Return the [x, y] coordinate for the center point of the cell that contains the specified text.  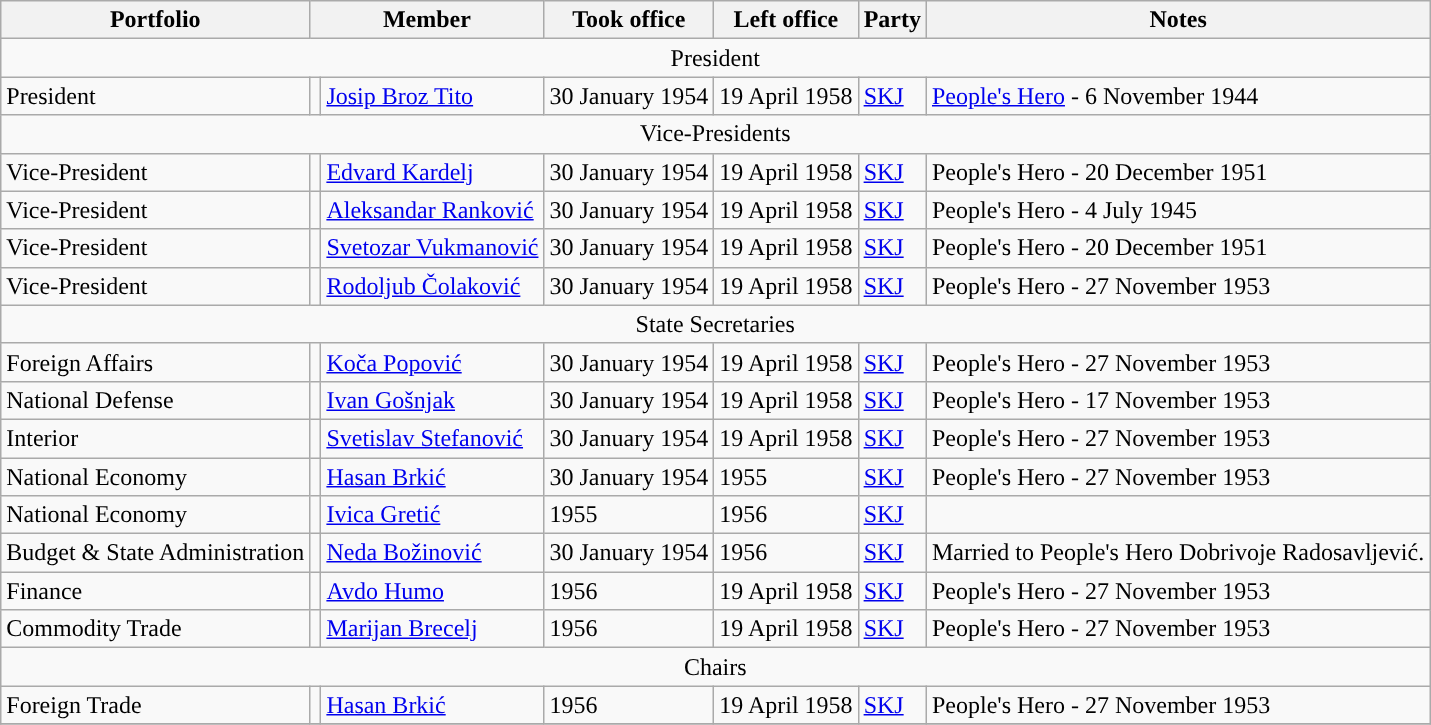
Commodity Trade [156, 629]
Neda Božinović [432, 553]
Budget & State Administration [156, 553]
Finance [156, 591]
Vice-Presidents [716, 134]
Edvard Kardelj [432, 172]
Marijan Brecelj [432, 629]
Member [427, 20]
Avdo Humo [432, 591]
Rodoljub Čolaković [432, 286]
Foreign Trade [156, 705]
Svetislav Stefanović [432, 438]
People's Hero - 17 November 1953 [1178, 400]
Chairs [716, 667]
Party [892, 20]
Aleksandar Ranković [432, 210]
State Secretaries [716, 324]
Ivan Gošnjak [432, 400]
Interior [156, 438]
Took office [629, 20]
Portfolio [156, 20]
Married to People's Hero Dobrivoje Radosavljević. [1178, 553]
Foreign Affairs [156, 362]
People's Hero - 6 November 1944 [1178, 96]
Josip Broz Tito [432, 96]
Koča Popović [432, 362]
Left office [786, 20]
National Defense [156, 400]
People's Hero - 4 July 1945 [1178, 210]
Ivica Gretić [432, 515]
Notes [1178, 20]
Svetozar Vukmanović [432, 248]
